Capture the cell that displays the provided text and extract its [x, y] central coordinate. 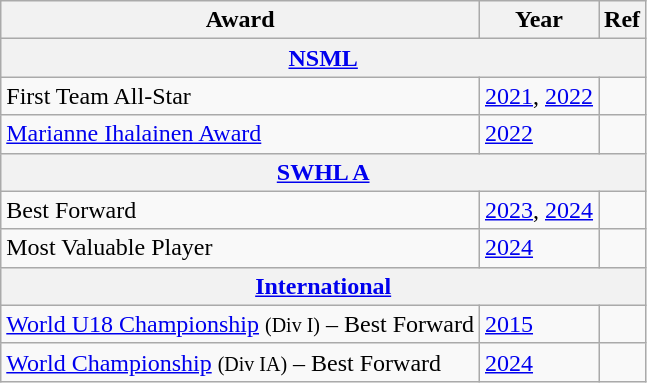
Year [538, 20]
Award [240, 20]
Marianne Ihalainen Award [240, 134]
Ref [622, 20]
SWHL A [324, 172]
World U18 Championship (Div I) – Best Forward [240, 324]
Most Valuable Player [240, 248]
International [324, 286]
2021, 2022 [538, 96]
World Championship (Div IA) – Best Forward [240, 362]
2023, 2024 [538, 210]
2015 [538, 324]
NSML [324, 58]
Best Forward [240, 210]
First Team All-Star [240, 96]
2022 [538, 134]
